Capture the cell that displays the provided text and extract its [x, y] central coordinate. 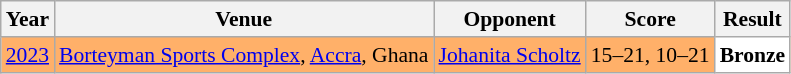
Opponent [510, 19]
Bronze [753, 55]
Borteyman Sports Complex, Accra, Ghana [244, 55]
Venue [244, 19]
Johanita Scholtz [510, 55]
15–21, 10–21 [650, 55]
Year [28, 19]
Result [753, 19]
2023 [28, 55]
Score [650, 19]
